Pinpoint the cell where the given text exists, returning its (x, y) midpoint coordinate. 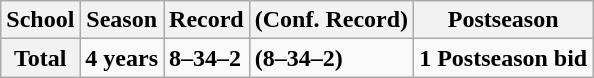
Postseason (504, 20)
School (40, 20)
Total (40, 58)
1 Postseason bid (504, 58)
8–34–2 (207, 58)
Season (122, 20)
(8–34–2) (331, 58)
4 years (122, 58)
Record (207, 20)
(Conf. Record) (331, 20)
